Scan for the cell matching the given text and deliver its [X, Y] coordinate at center. 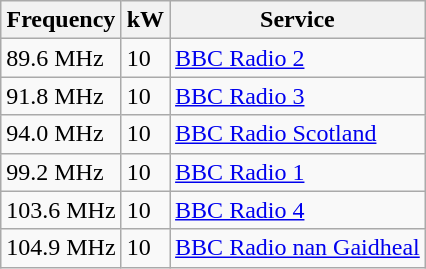
99.2 MHz [61, 172]
BBC Radio 4 [298, 210]
Frequency [61, 20]
BBC Radio nan Gaidheal [298, 248]
kW [145, 20]
BBC Radio 1 [298, 172]
BBC Radio Scotland [298, 134]
Service [298, 20]
BBC Radio 2 [298, 58]
BBC Radio 3 [298, 96]
91.8 MHz [61, 96]
104.9 MHz [61, 248]
103.6 MHz [61, 210]
94.0 MHz [61, 134]
89.6 MHz [61, 58]
